Scan for the cell matching the given text and deliver its (x, y) coordinate at center. 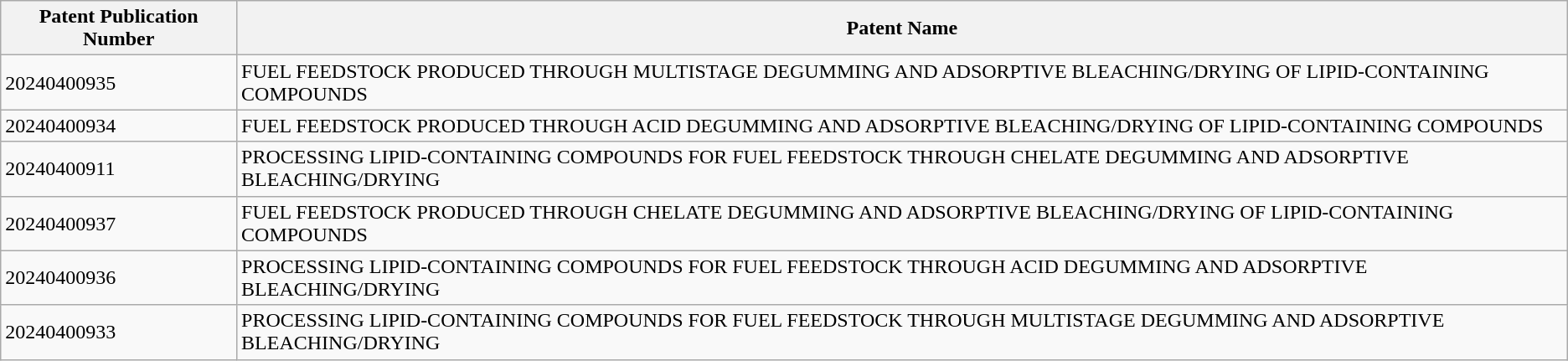
PROCESSING LIPID-CONTAINING COMPOUNDS FOR FUEL FEEDSTOCK THROUGH ACID DEGUMMING AND ADSORPTIVE BLEACHING/DRYING (903, 278)
20240400937 (119, 223)
20240400911 (119, 169)
PROCESSING LIPID-CONTAINING COMPOUNDS FOR FUEL FEEDSTOCK THROUGH CHELATE DEGUMMING AND ADSORPTIVE BLEACHING/DRYING (903, 169)
20240400935 (119, 82)
PROCESSING LIPID-CONTAINING COMPOUNDS FOR FUEL FEEDSTOCK THROUGH MULTISTAGE DEGUMMING AND ADSORPTIVE BLEACHING/DRYING (903, 332)
FUEL FEEDSTOCK PRODUCED THROUGH ACID DEGUMMING AND ADSORPTIVE BLEACHING/DRYING OF LIPID-CONTAINING COMPOUNDS (903, 126)
Patent Publication Number (119, 28)
Patent Name (903, 28)
20240400934 (119, 126)
FUEL FEEDSTOCK PRODUCED THROUGH MULTISTAGE DEGUMMING AND ADSORPTIVE BLEACHING/DRYING OF LIPID-CONTAINING COMPOUNDS (903, 82)
FUEL FEEDSTOCK PRODUCED THROUGH CHELATE DEGUMMING AND ADSORPTIVE BLEACHING/DRYING OF LIPID-CONTAINING COMPOUNDS (903, 223)
20240400933 (119, 332)
20240400936 (119, 278)
